Determine the [x, y] coordinate at the center of the cell enclosing the given text.  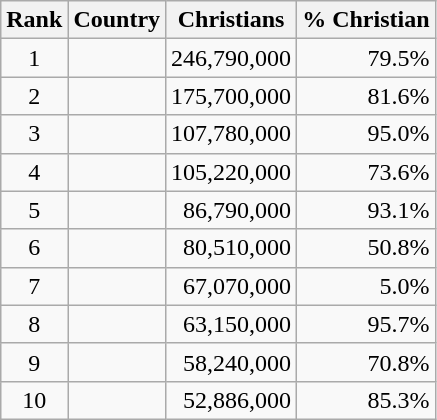
95.0% [366, 134]
85.3% [366, 400]
73.6% [366, 172]
175,700,000 [232, 96]
80,510,000 [232, 248]
3 [34, 134]
7 [34, 286]
52,886,000 [232, 400]
105,220,000 [232, 172]
% Christian [366, 20]
2 [34, 96]
8 [34, 324]
58,240,000 [232, 362]
93.1% [366, 210]
Christians [232, 20]
246,790,000 [232, 58]
70.8% [366, 362]
63,150,000 [232, 324]
95.7% [366, 324]
5.0% [366, 286]
81.6% [366, 96]
10 [34, 400]
4 [34, 172]
1 [34, 58]
Rank [34, 20]
9 [34, 362]
50.8% [366, 248]
86,790,000 [232, 210]
79.5% [366, 58]
5 [34, 210]
6 [34, 248]
67,070,000 [232, 286]
107,780,000 [232, 134]
Country [117, 20]
